Provide the [X, Y] coordinate of the cell's center where the given text is located.  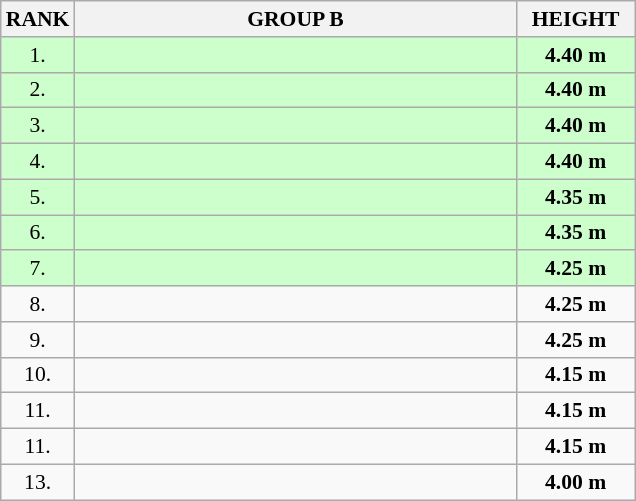
RANK [38, 19]
2. [38, 90]
8. [38, 304]
13. [38, 482]
9. [38, 340]
1. [38, 55]
7. [38, 269]
4.00 m [576, 482]
5. [38, 197]
6. [38, 233]
GROUP B [295, 19]
10. [38, 375]
3. [38, 126]
HEIGHT [576, 19]
4. [38, 162]
